Provide the [x, y] coordinate of the cell's center where the given text is located.  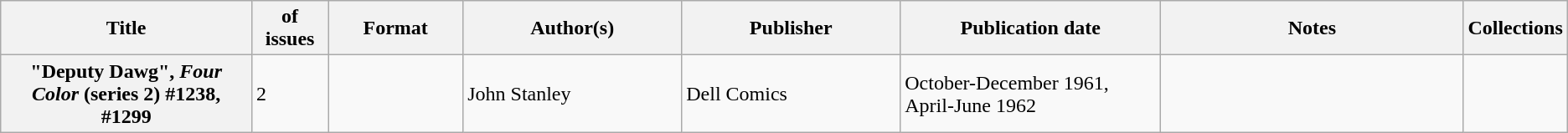
October-December 1961, April-June 1962 [1030, 94]
Publisher [791, 28]
Publication date [1030, 28]
Collections [1515, 28]
Notes [1312, 28]
Title [126, 28]
"Deputy Dawg", Four Color (series 2) #1238, #1299 [126, 94]
Format [395, 28]
Dell Comics [791, 94]
Author(s) [573, 28]
2 [290, 94]
of issues [290, 28]
John Stanley [573, 94]
